Extract the [X, Y] coordinate from the center of the cell holding the provided text.  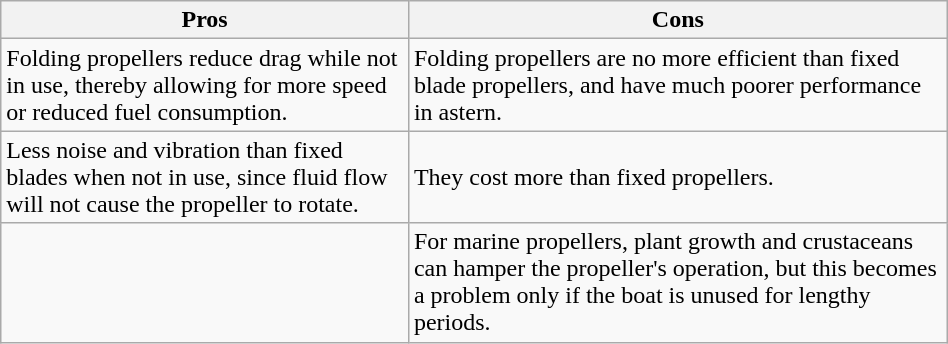
Pros [205, 20]
Less noise and vibration than fixed blades when not in use, since fluid flow will not cause the propeller to rotate. [205, 177]
Folding propellers are no more efficient than fixed blade propellers, and have much poorer performance in astern. [678, 85]
Folding propellers reduce drag while not in use, thereby allowing for more speed or reduced fuel consumption. [205, 85]
Cons [678, 20]
They cost more than fixed propellers. [678, 177]
